Return [x, y] of the center of cell containing provided text 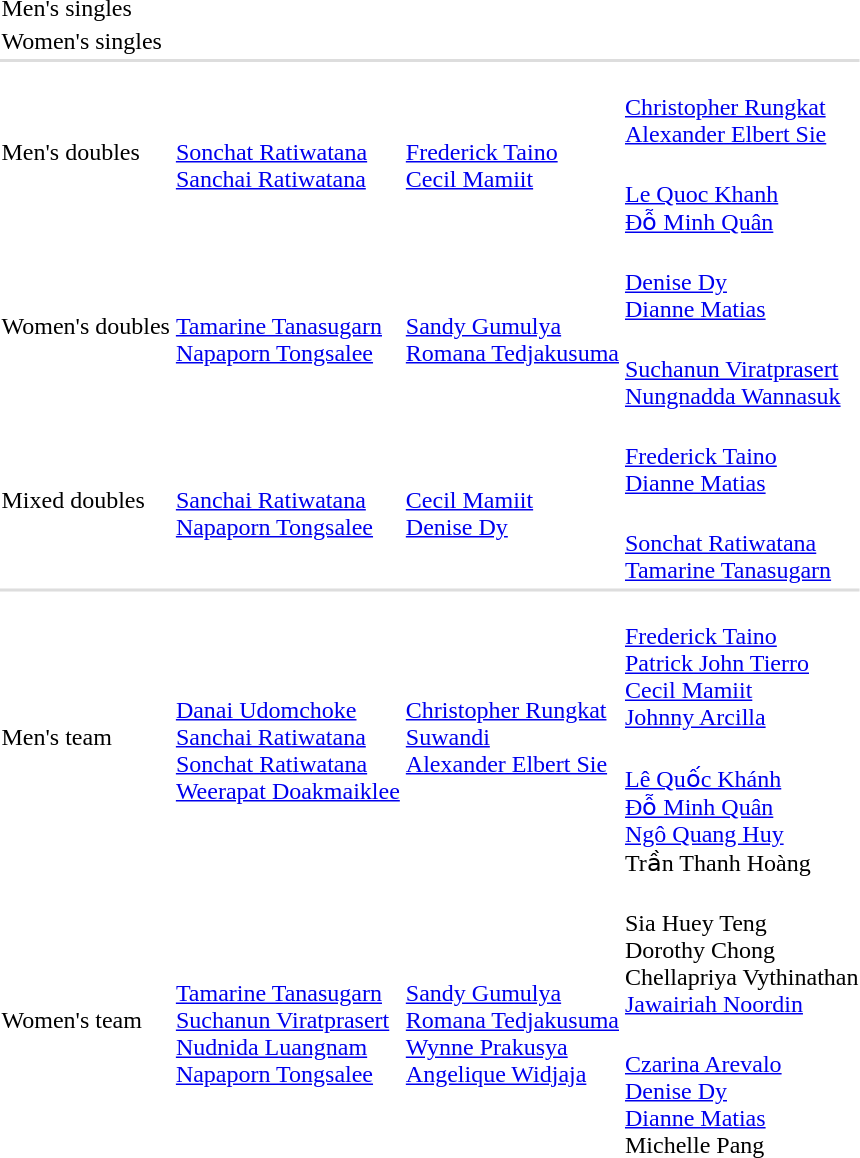
Women's singles [86, 41]
Men's team [86, 736]
Danai Udomchoke Sanchai Ratiwatana Sonchat Ratiwatana Weerapat Doakmaiklee [288, 736]
Mixed doubles [86, 500]
Sonchat Ratiwatana Tamarine Tanasugarn [742, 544]
Frederick Taino Dianne Matias [742, 456]
Christopher Rungkat Suwandi Alexander Elbert Sie [512, 736]
Frederick Taino Cecil Mamiit [512, 151]
Tamarine Tanasugarn Napaporn Tongsalee [288, 326]
Denise Dy Dianne Matias [742, 282]
Lê Quốc Khánh Đỗ Minh Quân Ngô Quang Huy Trần Thanh Hoàng [742, 807]
Le Quoc Khanh Đỗ Minh Quân [742, 195]
Sonchat Ratiwatana Sanchai Ratiwatana [288, 151]
Sandy Gumulya Romana Tedjakusuma [512, 326]
Frederick Taino Patrick John Tierro Cecil Mamiit Johnny Arcilla [742, 663]
Men's doubles [86, 151]
Sia Huey Teng Dorothy Chong Chellapriya Vythinathan Jawairiah Noordin [742, 950]
Christopher Rungkat Alexander Elbert Sie [742, 107]
Cecil Mamiit Denise Dy [512, 500]
Sanchai Ratiwatana Napaporn Tongsalee [288, 500]
Suchanun Viratprasert Nungnadda Wannasuk [742, 370]
Women's doubles [86, 326]
